Search for the cell housing the specified text and yield its [X, Y] center coordinate. 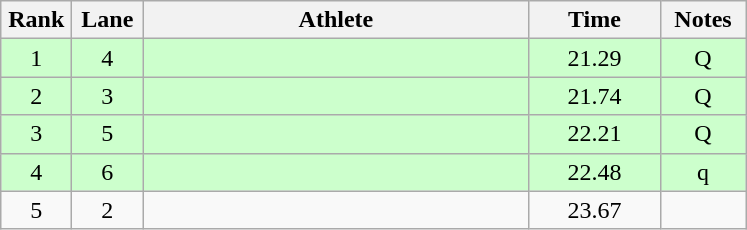
21.29 [594, 58]
Time [594, 20]
Notes [703, 20]
q [703, 172]
22.48 [594, 172]
Athlete [336, 20]
6 [108, 172]
22.21 [594, 134]
Rank [36, 20]
21.74 [594, 96]
1 [36, 58]
23.67 [594, 210]
Lane [108, 20]
